Search for the cell housing the specified text and yield its [X, Y] center coordinate. 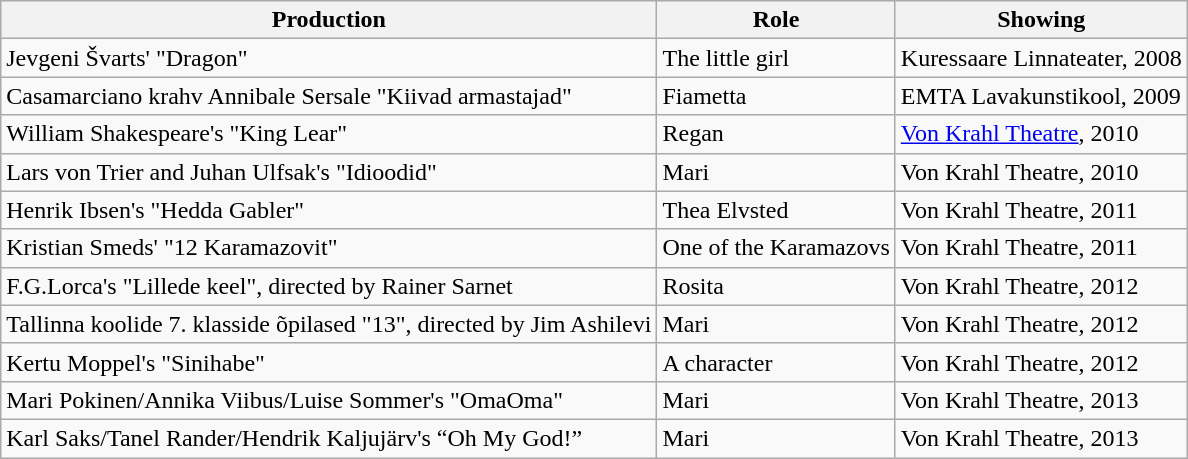
A character [776, 362]
Fiametta [776, 96]
Role [776, 20]
The little girl [776, 58]
William Shakespeare's "King Lear" [329, 134]
Kristian Smeds' "12 Karamazovit" [329, 248]
Regan [776, 134]
Production [329, 20]
Thea Elvsted [776, 210]
Tallinna koolide 7. klasside õpilased "13", directed by Jim Ashilevi [329, 324]
One of the Karamazovs [776, 248]
Lars von Trier and Juhan Ulfsak's "Idioodid" [329, 172]
Mari Pokinen/Annika Viibus/Luise Sommer's "OmaOma" [329, 400]
F.G.Lorca's "Lillede keel", directed by Rainer Sarnet [329, 286]
Kertu Moppel's "Sinihabe" [329, 362]
Rosita [776, 286]
Jevgeni Švarts' "Dragon" [329, 58]
Showing [1041, 20]
EMTA Lavakunstikool, 2009 [1041, 96]
Karl Saks/Tanel Rander/Hendrik Kaljujärv's “Oh My God!” [329, 438]
Kuressaare Linnateater, 2008 [1041, 58]
Henrik Ibsen's "Hedda Gabler" [329, 210]
Casamarciano krahv Annibale Sersale "Kiivad armastajad" [329, 96]
